Find where the given text appears and provide that cell's center as [X, Y] coordinate. 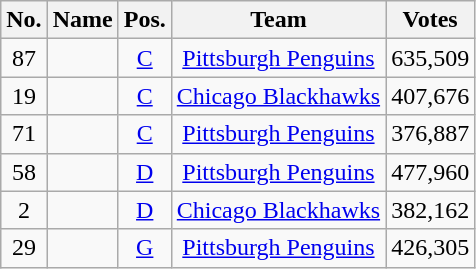
635,509 [430, 58]
Votes [430, 20]
No. [24, 20]
Name [82, 20]
477,960 [430, 172]
382,162 [430, 210]
407,676 [430, 96]
29 [24, 248]
Team [278, 20]
G [144, 248]
19 [24, 96]
2 [24, 210]
376,887 [430, 134]
58 [24, 172]
71 [24, 134]
Pos. [144, 20]
87 [24, 58]
426,305 [430, 248]
